Determine the [x, y] coordinate at the center of the cell enclosing the given text.  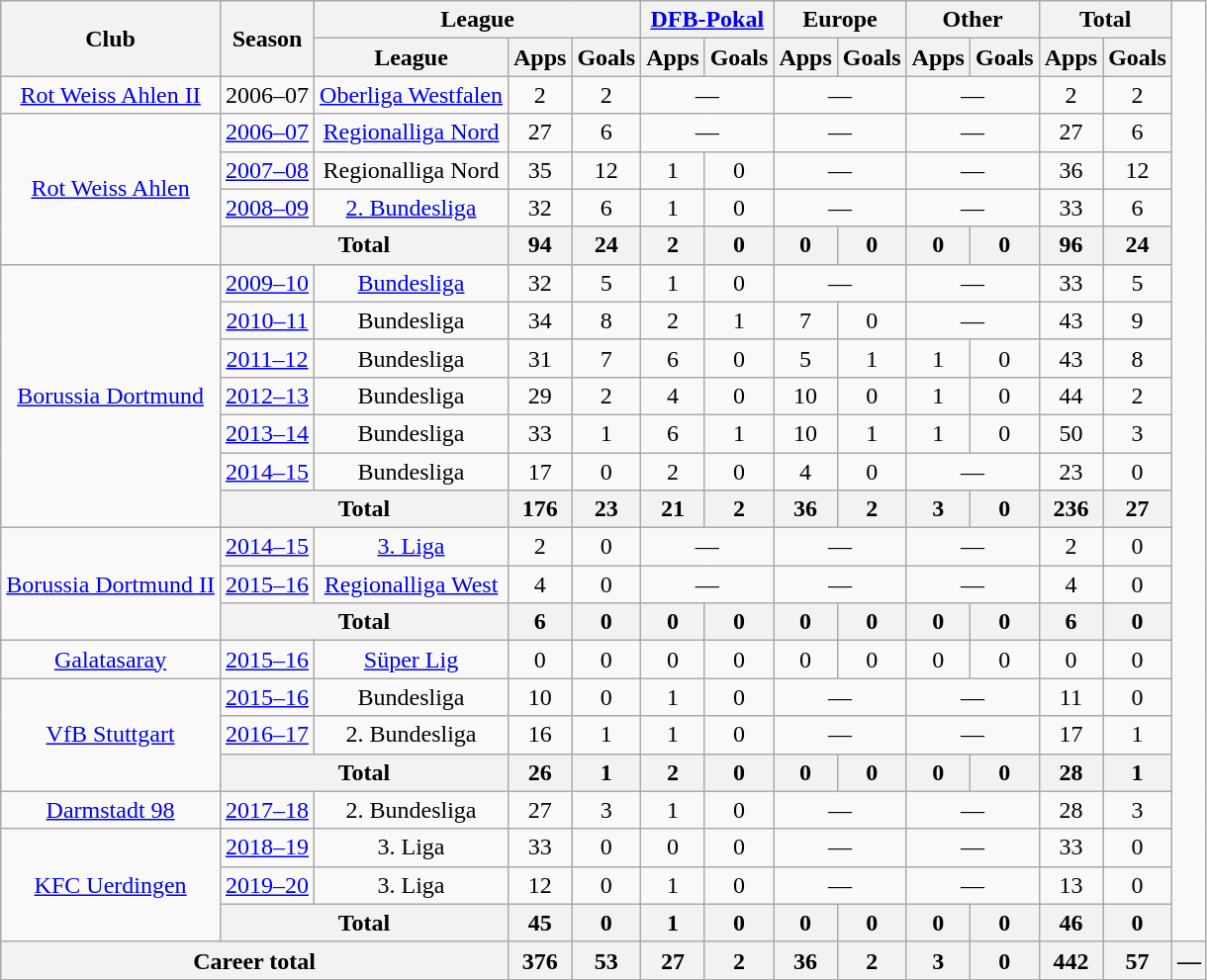
45 [539, 923]
35 [539, 170]
2012–13 [267, 396]
2013–14 [267, 433]
Darmstadt 98 [111, 810]
34 [539, 320]
Europe [840, 20]
2008–09 [267, 208]
KFC Uerdingen [111, 885]
29 [539, 396]
44 [1070, 396]
21 [673, 509]
Oberliga Westfalen [412, 95]
2018–19 [267, 847]
Süper Lig [412, 660]
Rot Weiss Ahlen II [111, 95]
Regionalliga West [412, 584]
Career total [255, 960]
VfB Stuttgart [111, 735]
Borussia Dortmund [111, 396]
2010–11 [267, 320]
2009–10 [267, 283]
31 [539, 358]
16 [539, 735]
2011–12 [267, 358]
26 [539, 772]
376 [539, 960]
Other [973, 20]
2016–17 [267, 735]
236 [1070, 509]
Rot Weiss Ahlen [111, 189]
Season [267, 39]
2019–20 [267, 885]
53 [606, 960]
13 [1070, 885]
11 [1070, 697]
94 [539, 245]
Galatasaray [111, 660]
Borussia Dortmund II [111, 584]
176 [539, 509]
442 [1070, 960]
2017–18 [267, 810]
DFB-Pokal [707, 20]
2007–08 [267, 170]
Club [111, 39]
96 [1070, 245]
46 [1070, 923]
57 [1138, 960]
9 [1138, 320]
50 [1070, 433]
